Return (x, y) of the center of cell containing provided text 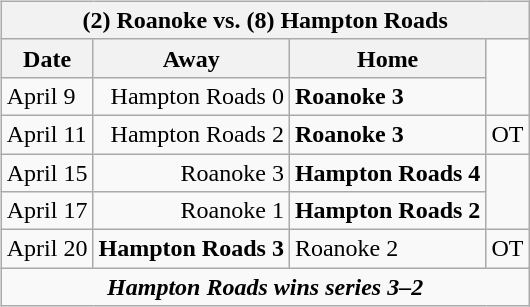
Hampton Roads 3 (191, 249)
Home (387, 58)
April 15 (47, 173)
April 17 (47, 211)
April 20 (47, 249)
Hampton Roads wins series 3–2 (265, 287)
Hampton Roads 4 (387, 173)
Away (191, 58)
April 9 (47, 96)
April 11 (47, 134)
Date (47, 58)
Hampton Roads 0 (191, 96)
Roanoke 1 (191, 211)
Roanoke 2 (387, 249)
(2) Roanoke vs. (8) Hampton Roads (265, 20)
